Detect which cell encompasses the target text, then output its [X, Y] center coordinate. 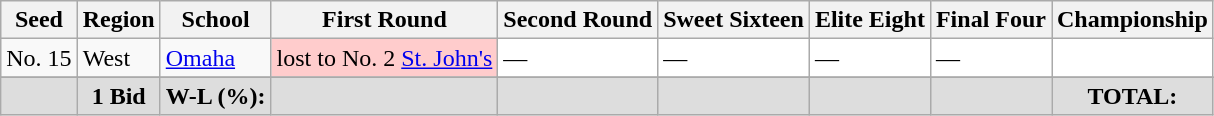
Seed [39, 20]
West [118, 58]
Elite Eight [870, 20]
No. 15 [39, 58]
lost to No. 2 St. John's [384, 58]
School [216, 20]
Omaha [216, 58]
Sweet Sixteen [734, 20]
Region [118, 20]
W-L (%): [216, 96]
Final Four [990, 20]
TOTAL: [1133, 96]
1 Bid [118, 96]
Championship [1133, 20]
Second Round [578, 20]
First Round [384, 20]
